Provide the (x, y) coordinate of the cell's center where the given text is located.  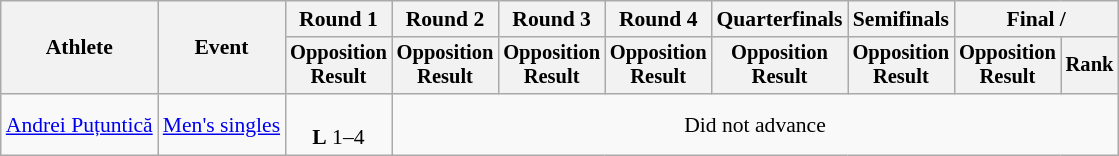
Did not advance (756, 124)
Andrei Puțuntică (80, 124)
Semifinals (902, 19)
Rank (1090, 66)
Round 2 (446, 19)
Event (222, 48)
Athlete (80, 48)
L 1–4 (338, 124)
Round 4 (658, 19)
Quarterfinals (779, 19)
Round 3 (552, 19)
Men's singles (222, 124)
Final / (1036, 19)
Round 1 (338, 19)
